Scan for the cell matching the given text and deliver its [X, Y] coordinate at center. 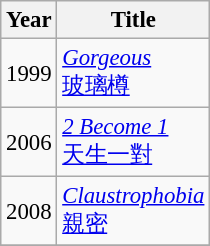
Title [134, 20]
2008 [29, 212]
Year [29, 20]
Gorgeous玻璃樽 [134, 74]
Claustrophobia親密 [134, 212]
2006 [29, 142]
1999 [29, 74]
2 Become 1天生一對 [134, 142]
